Extract the (X, Y) coordinate from the center of the cell holding the provided text.  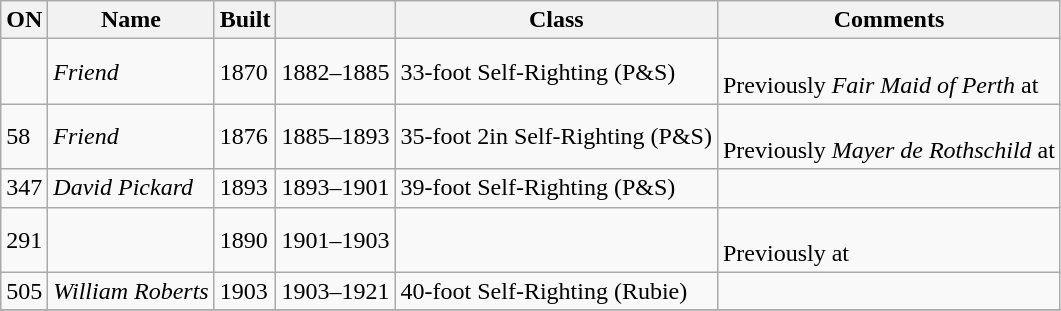
505 (24, 291)
David Pickard (131, 188)
1903 (245, 291)
William Roberts (131, 291)
39-foot Self-Righting (P&S) (556, 188)
35-foot 2in Self-Righting (P&S) (556, 136)
40-foot Self-Righting (Rubie) (556, 291)
Comments (888, 20)
33-foot Self-Righting (P&S) (556, 72)
1890 (245, 240)
58 (24, 136)
1901–1903 (336, 240)
347 (24, 188)
1893–1901 (336, 188)
Class (556, 20)
ON (24, 20)
Previously Mayer de Rothschild at (888, 136)
291 (24, 240)
1885–1893 (336, 136)
1876 (245, 136)
1903–1921 (336, 291)
Name (131, 20)
Previously Fair Maid of Perth at (888, 72)
1893 (245, 188)
Built (245, 20)
Previously at (888, 240)
1870 (245, 72)
1882–1885 (336, 72)
